Scan for the cell matching the given text and deliver its [X, Y] coordinate at center. 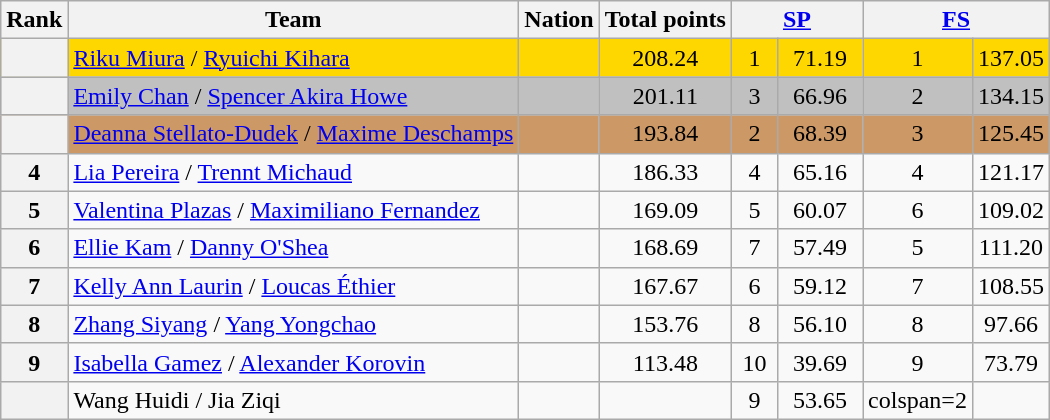
56.10 [820, 324]
168.69 [665, 248]
39.69 [820, 362]
68.39 [820, 134]
60.07 [820, 210]
Deanna Stellato-Dudek / Maxime Deschamps [294, 134]
Isabella Gamez / Alexander Korovin [294, 362]
121.17 [1010, 172]
Rank [34, 20]
Total points [665, 20]
Zhang Siyang / Yang Yongchao [294, 324]
153.76 [665, 324]
10 [754, 362]
Emily Chan / Spencer Akira Howe [294, 96]
108.55 [1010, 286]
193.84 [665, 134]
134.15 [1010, 96]
59.12 [820, 286]
167.67 [665, 286]
125.45 [1010, 134]
186.33 [665, 172]
Riku Miura / Ryuichi Kihara [294, 58]
Nation [559, 20]
109.02 [1010, 210]
65.16 [820, 172]
Lia Pereira / Trennt Michaud [294, 172]
Wang Huidi / Jia Ziqi [294, 400]
201.11 [665, 96]
FS [956, 20]
57.49 [820, 248]
colspan=2 [918, 400]
169.09 [665, 210]
208.24 [665, 58]
73.79 [1010, 362]
66.96 [820, 96]
Team [294, 20]
97.66 [1010, 324]
113.48 [665, 362]
Kelly Ann Laurin / Loucas Éthier [294, 286]
53.65 [820, 400]
SP [796, 20]
Valentina Plazas / Maximiliano Fernandez [294, 210]
111.20 [1010, 248]
137.05 [1010, 58]
Ellie Kam / Danny O'Shea [294, 248]
71.19 [820, 58]
